Pinpoint the cell where the given text exists, returning its (x, y) midpoint coordinate. 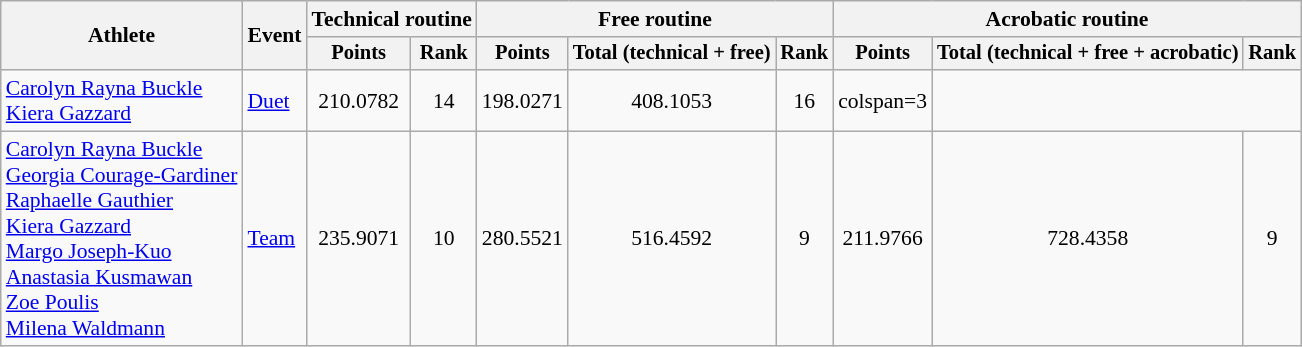
516.4592 (672, 239)
Event (274, 36)
211.9766 (882, 239)
Technical routine (392, 19)
colspan=3 (882, 100)
280.5521 (522, 239)
Carolyn Rayna Buckle Georgia Courage-Gardiner Raphaelle Gauthier Kiera Gazzard Margo Joseph-Kuo Anastasia Kusmawan Zoe Poulis Milena Waldmann (122, 239)
Team (274, 239)
408.1053 (672, 100)
16 (805, 100)
10 (444, 239)
Acrobatic routine (1067, 19)
Carolyn Rayna BuckleKiera Gazzard (122, 100)
Athlete (122, 36)
728.4358 (1088, 239)
235.9071 (359, 239)
Duet (274, 100)
210.0782 (359, 100)
Total (technical + free + acrobatic) (1088, 54)
198.0271 (522, 100)
Total (technical + free) (672, 54)
14 (444, 100)
Free routine (655, 19)
